Locate the cell with the specified text and output its [X, Y] center coordinate. 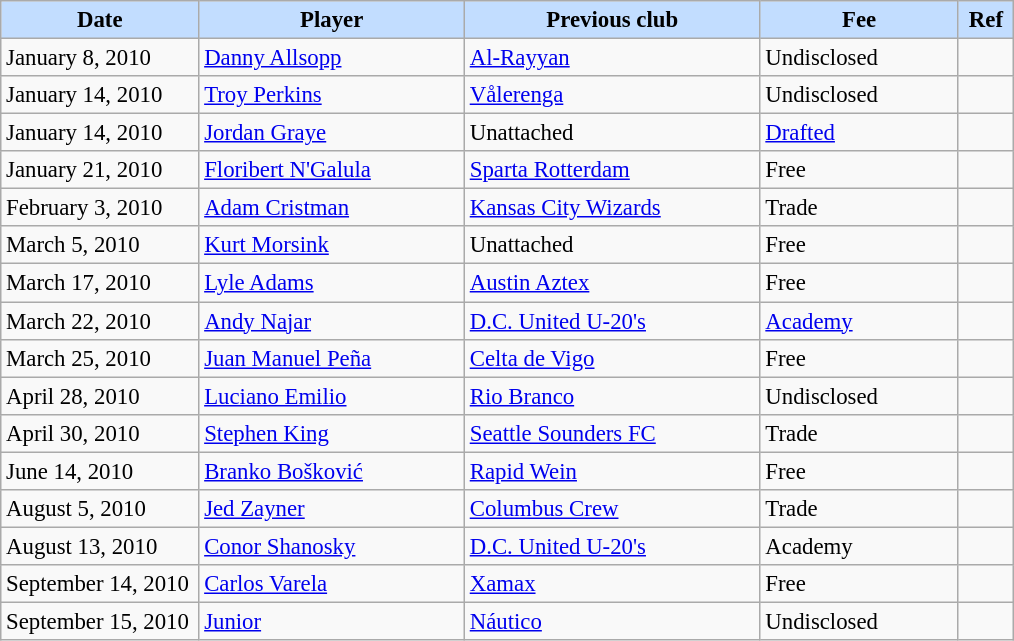
Jordan Graye [332, 133]
Kansas City Wizards [612, 208]
Al-Rayyan [612, 58]
August 13, 2010 [100, 546]
August 5, 2010 [100, 509]
April 28, 2010 [100, 396]
Carlos Varela [332, 584]
Luciano Emilio [332, 396]
Adam Cristman [332, 208]
Ref [986, 20]
Sparta Rotterdam [612, 170]
Floribert N'Galula [332, 170]
March 5, 2010 [100, 245]
Vålerenga [612, 95]
April 30, 2010 [100, 433]
Juan Manuel Peña [332, 358]
Náutico [612, 621]
September 15, 2010 [100, 621]
Celta de Vigo [612, 358]
Kurt Morsink [332, 245]
Junior [332, 621]
Xamax [612, 584]
Stephen King [332, 433]
March 25, 2010 [100, 358]
Rio Branco [612, 396]
Jed Zayner [332, 509]
Drafted [859, 133]
September 14, 2010 [100, 584]
Andy Najar [332, 321]
June 14, 2010 [100, 471]
Austin Aztex [612, 283]
Branko Bošković [332, 471]
Columbus Crew [612, 509]
Date [100, 20]
Player [332, 20]
Seattle Sounders FC [612, 433]
Fee [859, 20]
March 17, 2010 [100, 283]
February 3, 2010 [100, 208]
Previous club [612, 20]
Lyle Adams [332, 283]
Danny Allsopp [332, 58]
Conor Shanosky [332, 546]
Rapid Wein [612, 471]
Troy Perkins [332, 95]
January 8, 2010 [100, 58]
January 21, 2010 [100, 170]
March 22, 2010 [100, 321]
